Determine the (x, y) coordinate at the center of the cell enclosing the given text.  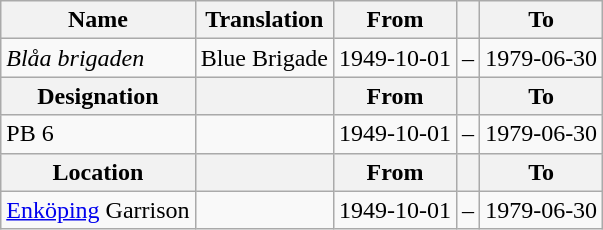
Name (98, 20)
Enköping Garrison (98, 210)
Translation (264, 20)
Blue Brigade (264, 58)
Blåa brigaden (98, 58)
Location (98, 172)
PB 6 (98, 134)
Designation (98, 96)
